Find where the given text appears and provide that cell's center as (x, y) coordinate. 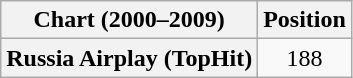
Position (305, 20)
Chart (2000–2009) (130, 20)
188 (305, 58)
Russia Airplay (TopHit) (130, 58)
